Capture the cell that displays the provided text and extract its [X, Y] central coordinate. 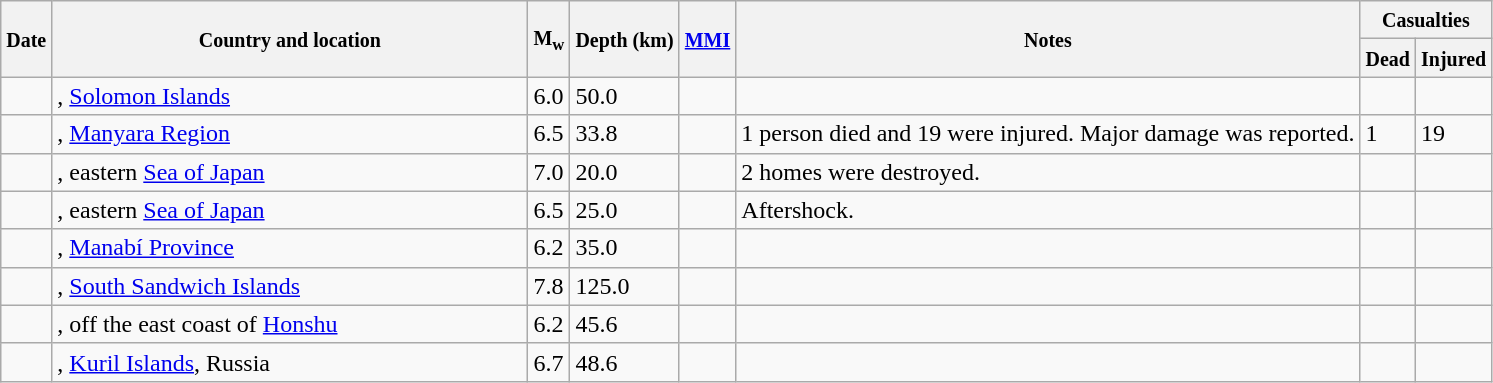
Casualties [1426, 20]
1 [1388, 134]
Country and location [290, 39]
Injured [1454, 58]
, South Sandwich Islands [290, 286]
35.0 [624, 248]
, Kuril Islands, Russia [290, 362]
Dead [1388, 58]
7.0 [549, 172]
25.0 [624, 210]
Aftershock. [1048, 210]
45.6 [624, 324]
6.7 [549, 362]
, Manabí Province [290, 248]
Depth (km) [624, 39]
19 [1454, 134]
33.8 [624, 134]
1 person died and 19 were injured. Major damage was reported. [1048, 134]
MMI [708, 39]
50.0 [624, 96]
, off the east coast of Honshu [290, 324]
Mw [549, 39]
6.0 [549, 96]
Notes [1048, 39]
Date [26, 39]
, Manyara Region [290, 134]
48.6 [624, 362]
2 homes were destroyed. [1048, 172]
7.8 [549, 286]
, Solomon Islands [290, 96]
20.0 [624, 172]
125.0 [624, 286]
